Locate the cell with the specified text and output its [X, Y] center coordinate. 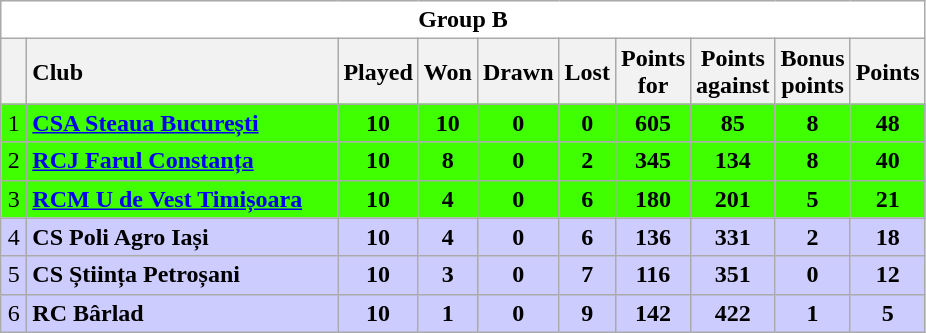
12 [888, 275]
RCJ Farul Constanța [182, 161]
Group B [463, 20]
Played [378, 72]
422 [733, 313]
Bonus points [812, 72]
Won [448, 72]
180 [652, 199]
116 [652, 275]
Points [888, 72]
CS Poli Agro Iași [182, 237]
Club [182, 72]
40 [888, 161]
351 [733, 275]
201 [733, 199]
7 [587, 275]
CSA Steaua București [182, 123]
142 [652, 313]
605 [652, 123]
21 [888, 199]
RCM U de Vest Timișoara [182, 199]
48 [888, 123]
331 [733, 237]
85 [733, 123]
CS Știința Petroșani [182, 275]
18 [888, 237]
Points against [733, 72]
RC Bârlad [182, 313]
Lost [587, 72]
134 [733, 161]
Points for [652, 72]
136 [652, 237]
345 [652, 161]
Drawn [518, 72]
9 [587, 313]
